Output the (x, y) coordinate of the center of the cell containing the given text.  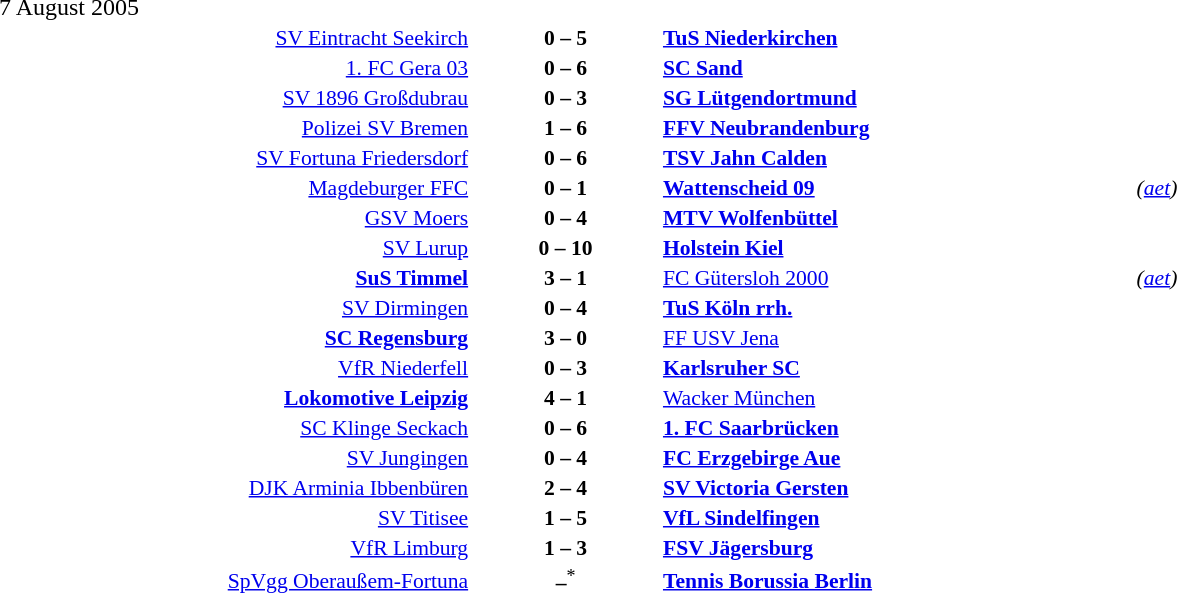
MTV Wolfenbüttel (897, 218)
SG Lütgendortmund (897, 98)
Wattenscheid 09 (897, 188)
TSV Jahn Calden (897, 158)
FF USV Jena (897, 338)
FFV Neubrandenburg (897, 128)
FC Gütersloh 2000 (897, 278)
2 – 4 (566, 488)
TuS Köln rrh. (897, 308)
1. FC Saarbrücken (897, 428)
3 – 1 (566, 278)
SC Sand (897, 68)
1 – 6 (566, 128)
Karlsruher SC (897, 368)
0 – 10 (566, 248)
FC Erzgebirge Aue (897, 458)
1 – 5 (566, 518)
VfL Sindelfingen (897, 518)
3 – 0 (566, 338)
0 – 1 (566, 188)
TuS Niederkirchen (897, 38)
Wacker München (897, 398)
FSV Jägersburg (897, 548)
1 – 3 (566, 548)
4 – 1 (566, 398)
Holstein Kiel (897, 248)
0 – 5 (566, 38)
SV Victoria Gersten (897, 488)
